Search for the cell housing the specified text and yield its (x, y) center coordinate. 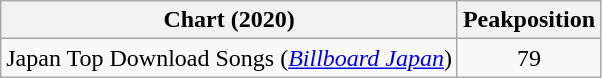
79 (528, 58)
Chart (2020) (230, 20)
Peakposition (528, 20)
Japan Top Download Songs (Billboard Japan) (230, 58)
